For the text-containing cell, return its midpoint in [x, y] coordinate format. 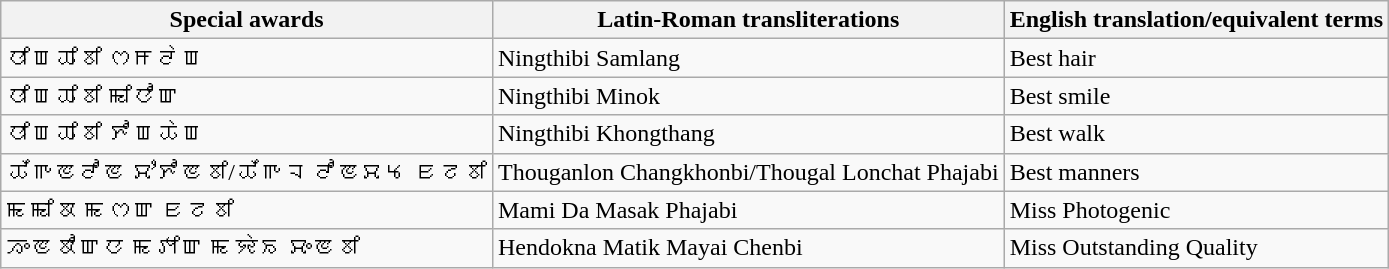
ꯅꯤꯡꯊꯤꯕꯤ ꯁꯝꯂꯥꯡ [247, 58]
ꯅꯤꯡꯊꯤꯕꯤ ꯃꯤꯅꯣꯛ [247, 96]
Mami Da Masak Phajabi [748, 210]
Best hair [1196, 58]
ꯍꯦꯟꯗꯣꯛꯅ ꯃꯇꯤꯛ ꯃꯌꯥꯢ ꯆꯦꯟꯕꯤ [247, 248]
Latin-Roman transliterations [748, 20]
ꯊꯧꯒꯟꯂꯣꯟ ꯆꯪꯈꯣꯟꯕꯤ/ꯊꯧꯒꯜ ꯂꯣꯟꯆꯠ ꯐꯖꯕꯤ [247, 172]
Thouganlon Changkhonbi/Thougal Lonchat Phajabi [748, 172]
Ningthibi Samlang [748, 58]
Hendokna Matik Mayai Chenbi [748, 248]
Miss Outstanding Quality [1196, 248]
Best smile [1196, 96]
ꯅꯤꯡꯊꯤꯕꯤ ꯈꯣꯡꯊꯥꯡ [247, 134]
Best manners [1196, 172]
Ningthibi Khongthang [748, 134]
Best walk [1196, 134]
Miss Photogenic [1196, 210]
English translation/equivalent terms [1196, 20]
ꯃꯃꯤꯗ ꯃꯁꯛ ꯐꯖꯕꯤ [247, 210]
Ningthibi Minok [748, 96]
Special awards [247, 20]
